Search for the cell housing the specified text and yield its (X, Y) center coordinate. 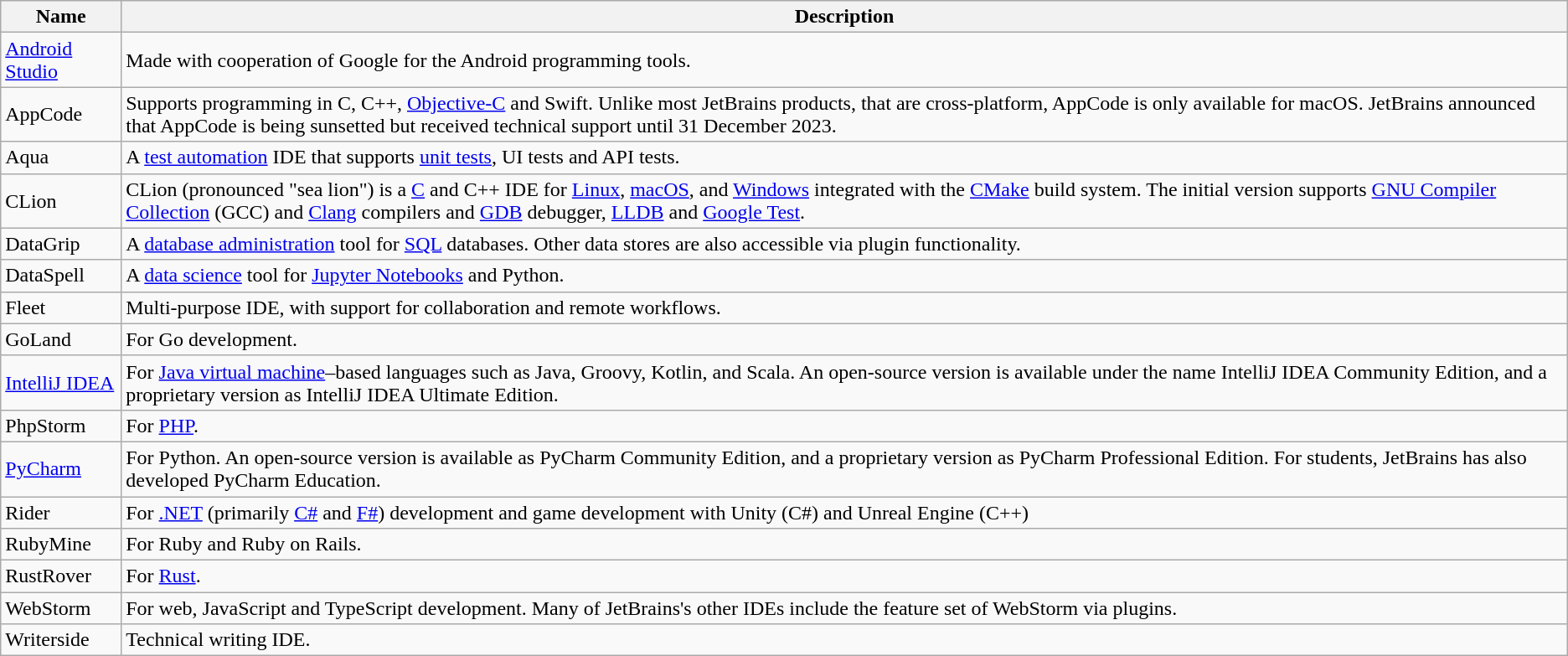
For Go development. (844, 339)
PhpStorm (61, 426)
AppCode (61, 114)
Rider (61, 512)
Technical writing IDE. (844, 640)
For PHP. (844, 426)
A test automation IDE that supports unit tests, UI tests and API tests. (844, 158)
For Rust. (844, 576)
Android Studio (61, 60)
GoLand (61, 339)
DataGrip (61, 244)
CLion (61, 201)
Multi-purpose IDE, with support for collaboration and remote workflows. (844, 307)
DataSpell (61, 276)
Fleet (61, 307)
Writerside (61, 640)
A database administration tool for SQL databases. Other data stores are also accessible via plugin functionality. (844, 244)
Aqua (61, 158)
For .NET (primarily C# and F#) development and game development with Unity (C#) and Unreal Engine (C++) (844, 512)
WebStorm (61, 608)
For web, JavaScript and TypeScript development. Many of JetBrains's other IDEs include the feature set of WebStorm via plugins. (844, 608)
PyCharm (61, 469)
For Ruby and Ruby on Rails. (844, 545)
Made with cooperation of Google for the Android programming tools. (844, 60)
Name (61, 17)
IntelliJ IDEA (61, 382)
RubyMine (61, 545)
Description (844, 17)
RustRover (61, 576)
A data science tool for Jupyter Notebooks and Python. (844, 276)
